Locate the cell with the specified text and output its [x, y] center coordinate. 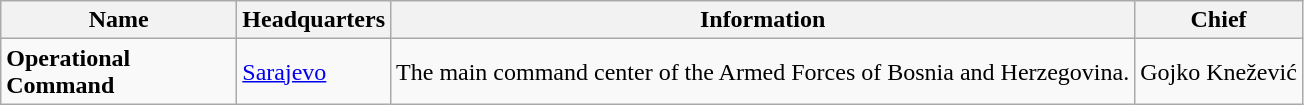
The main command center of the Armed Forces of Bosnia and Herzegovina. [763, 72]
Sarajevo [314, 72]
Gojko Knežević [1219, 72]
Chief [1219, 20]
Operational Command [119, 72]
Information [763, 20]
Name [119, 20]
Headquarters [314, 20]
